Search for the cell housing the specified text and yield its (x, y) center coordinate. 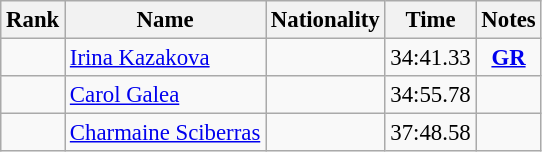
Irina Kazakova (166, 58)
34:41.33 (430, 58)
Name (166, 20)
Carol Galea (166, 95)
Rank (33, 20)
GR (508, 58)
Notes (508, 20)
Time (430, 20)
Nationality (326, 20)
Charmaine Sciberras (166, 133)
37:48.58 (430, 133)
34:55.78 (430, 95)
